Locate the cell with the specified text and output its (x, y) center coordinate. 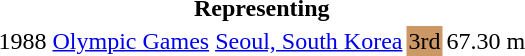
Seoul, South Korea (309, 41)
3rd (424, 41)
Olympic Games (131, 41)
